Determine the (x, y) coordinate at the center of the cell enclosing the given text.  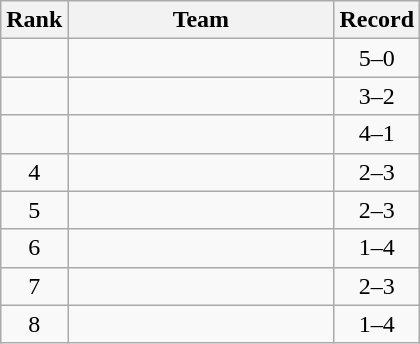
6 (34, 248)
8 (34, 324)
Rank (34, 20)
Record (377, 20)
4 (34, 172)
7 (34, 286)
Team (201, 20)
5 (34, 210)
3–2 (377, 96)
5–0 (377, 58)
4–1 (377, 134)
